Return the [x, y] coordinate for the center point of the cell that contains the specified text.  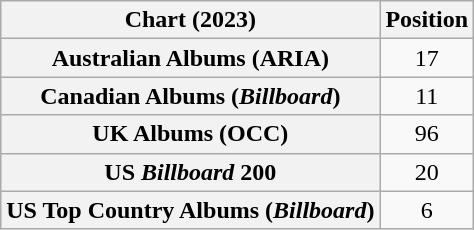
Chart (2023) [190, 20]
UK Albums (OCC) [190, 134]
96 [427, 134]
17 [427, 58]
Position [427, 20]
20 [427, 172]
6 [427, 210]
11 [427, 96]
US Billboard 200 [190, 172]
US Top Country Albums (Billboard) [190, 210]
Australian Albums (ARIA) [190, 58]
Canadian Albums (Billboard) [190, 96]
